From the cell containing the given text, extract its center point as (x, y) coordinate. 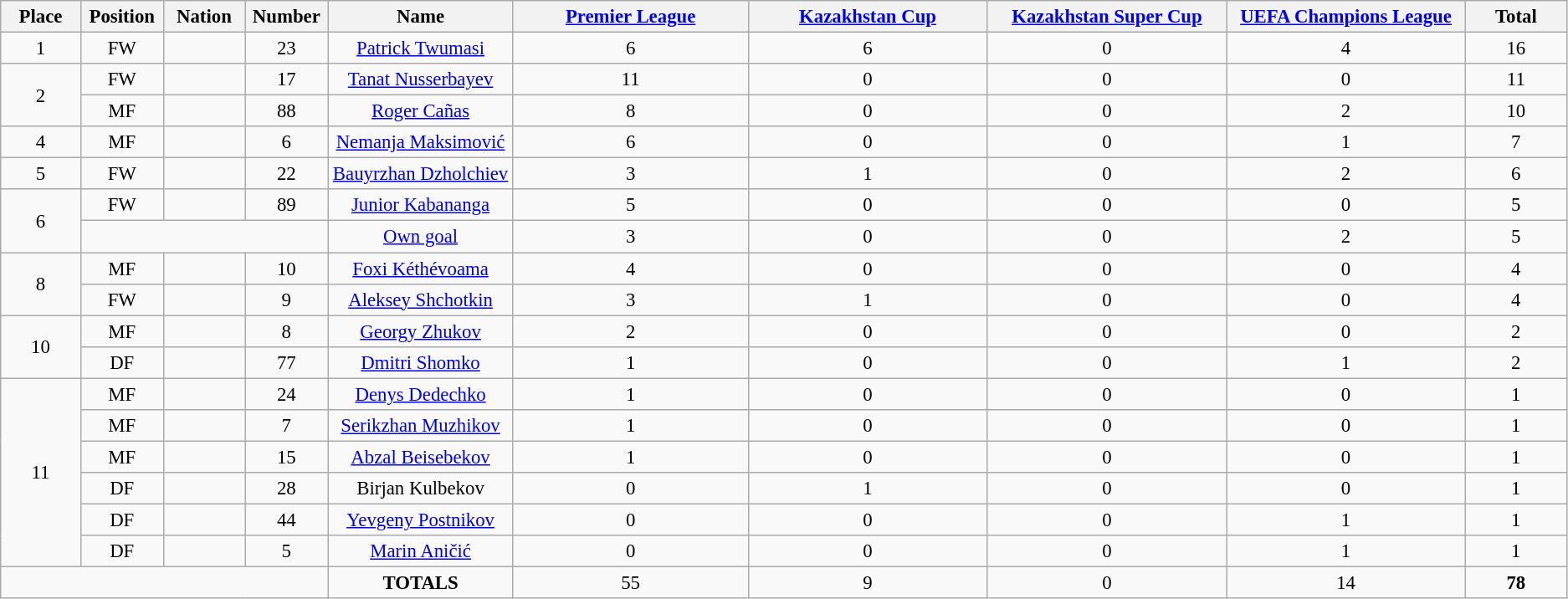
28 (286, 489)
Yevgeny Postnikov (420, 520)
22 (286, 174)
Roger Cañas (420, 111)
Foxi Kéthévoama (420, 269)
55 (631, 583)
Nation (204, 17)
Position (122, 17)
Own goal (420, 237)
Marin Aničić (420, 551)
Total (1516, 17)
78 (1516, 583)
Tanat Nusserbayev (420, 79)
24 (286, 394)
Serikzhan Muzhikov (420, 426)
Premier League (631, 17)
88 (286, 111)
Birjan Kulbekov (420, 489)
Nemanja Maksimović (420, 142)
Georgy Zhukov (420, 331)
16 (1516, 49)
14 (1345, 583)
Aleksey Shchotkin (420, 299)
UEFA Champions League (1345, 17)
89 (286, 205)
Kazakhstan Super Cup (1107, 17)
23 (286, 49)
Place (40, 17)
Bauyrzhan Dzholchiev (420, 174)
Patrick Twumasi (420, 49)
Number (286, 17)
Junior Kabananga (420, 205)
44 (286, 520)
Kazakhstan Cup (868, 17)
Abzal Beisebekov (420, 457)
77 (286, 362)
Denys Dedechko (420, 394)
17 (286, 79)
Name (420, 17)
Dmitri Shomko (420, 362)
15 (286, 457)
TOTALS (420, 583)
